Detect which cell encompasses the target text, then output its (x, y) center coordinate. 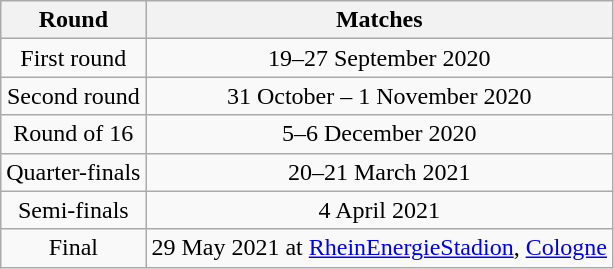
Round (74, 20)
Quarter-finals (74, 172)
19–27 September 2020 (380, 58)
4 April 2021 (380, 210)
Second round (74, 96)
First round (74, 58)
20–21 March 2021 (380, 172)
Round of 16 (74, 134)
5–6 December 2020 (380, 134)
Semi-finals (74, 210)
Final (74, 248)
29 May 2021 at RheinEnergieStadion, Cologne (380, 248)
Matches (380, 20)
31 October – 1 November 2020 (380, 96)
